Detect which cell encompasses the target text, then output its (X, Y) center coordinate. 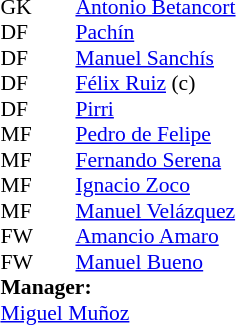
Manuel Sanchís (155, 58)
Ignacio Zoco (155, 185)
Manager: (118, 287)
Félix Ruiz (c) (155, 83)
Fernando Serena (155, 160)
Manuel Velázquez (155, 211)
Pedro de Felipe (155, 135)
Pachín (155, 33)
Manuel Bueno (155, 262)
Amancio Amaro (155, 237)
Pirri (155, 109)
